Pinpoint the cell where the given text exists, returning its [X, Y] midpoint coordinate. 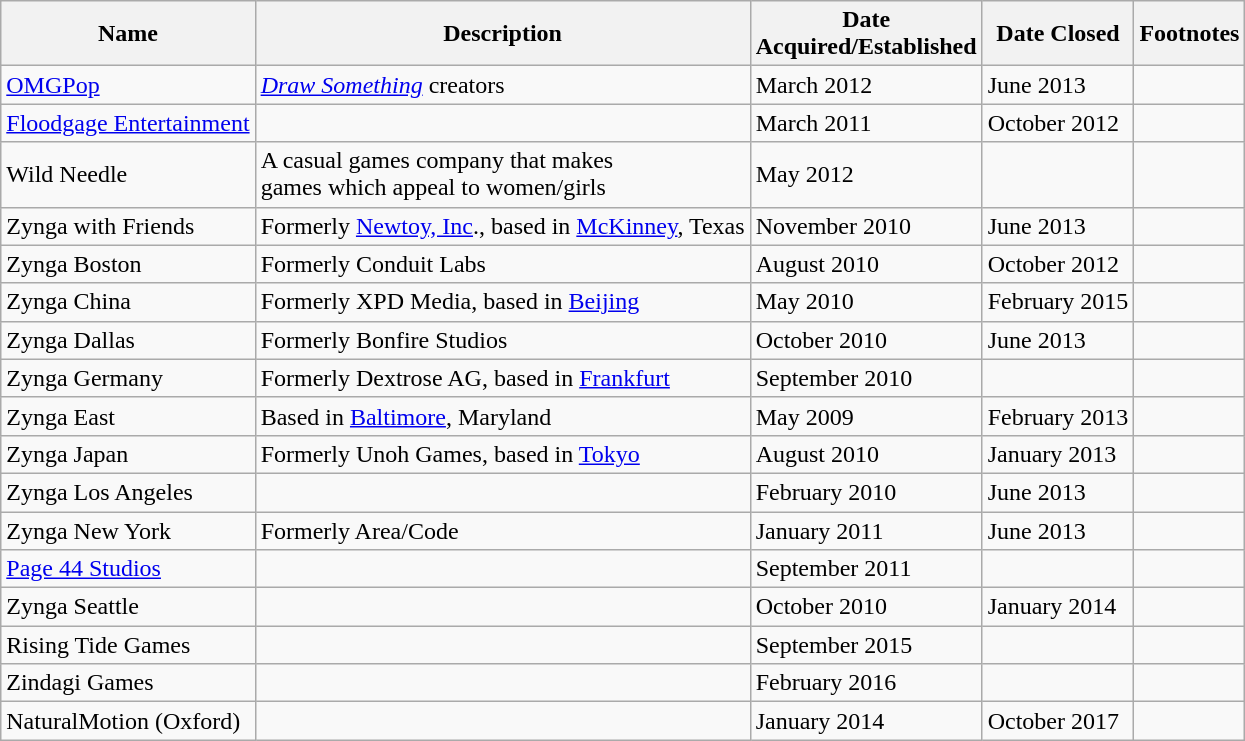
Page 44 Studios [128, 569]
February 2015 [1058, 302]
Name [128, 34]
A casual games company that makesgames which appeal to women/girls [502, 174]
Draw Something creators [502, 85]
Wild Needle [128, 174]
Rising Tide Games [128, 645]
Zynga Germany [128, 378]
Zynga Dallas [128, 340]
Floodgage Entertainment [128, 123]
January 2011 [866, 531]
Formerly Bonfire Studios [502, 340]
Formerly Dextrose AG, based in Frankfurt [502, 378]
Zynga with Friends [128, 226]
Zynga Japan [128, 454]
Footnotes [1190, 34]
Formerly Unoh Games, based in Tokyo [502, 454]
September 2011 [866, 569]
October 2017 [1058, 721]
February 2013 [1058, 416]
Zynga Los Angeles [128, 492]
Zindagi Games [128, 683]
Zynga New York [128, 531]
DateAcquired/Established [866, 34]
May 2009 [866, 416]
Zynga Seattle [128, 607]
February 2016 [866, 683]
OMGPop [128, 85]
January 2013 [1058, 454]
November 2010 [866, 226]
Date Closed [1058, 34]
September 2010 [866, 378]
Formerly Conduit Labs [502, 264]
March 2011 [866, 123]
NaturalMotion (Oxford) [128, 721]
Description [502, 34]
Based in Baltimore, Maryland [502, 416]
Formerly Newtoy, Inc., based in McKinney, Texas [502, 226]
March 2012 [866, 85]
May 2010 [866, 302]
Formerly XPD Media, based in Beijing [502, 302]
Zynga China [128, 302]
February 2010 [866, 492]
May 2012 [866, 174]
Zynga East [128, 416]
September 2015 [866, 645]
Formerly Area/Code [502, 531]
Zynga Boston [128, 264]
